Return [x, y] of the center of cell containing provided text 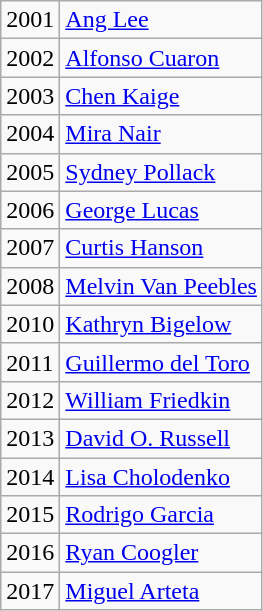
2013 [30, 438]
2004 [30, 134]
2001 [30, 20]
Sydney Pollack [162, 172]
2015 [30, 515]
Mira Nair [162, 134]
2011 [30, 362]
Melvin Van Peebles [162, 286]
Miguel Arteta [162, 591]
Ryan Coogler [162, 553]
George Lucas [162, 210]
2012 [30, 400]
2010 [30, 324]
2002 [30, 58]
2003 [30, 96]
Curtis Hanson [162, 248]
2014 [30, 477]
Rodrigo Garcia [162, 515]
William Friedkin [162, 400]
2016 [30, 553]
Lisa Cholodenko [162, 477]
Guillermo del Toro [162, 362]
Chen Kaige [162, 96]
2017 [30, 591]
Ang Lee [162, 20]
Alfonso Cuaron [162, 58]
Kathryn Bigelow [162, 324]
2008 [30, 286]
David O. Russell [162, 438]
2005 [30, 172]
2006 [30, 210]
2007 [30, 248]
